Find where the given text appears and provide that cell's center as [X, Y] coordinate. 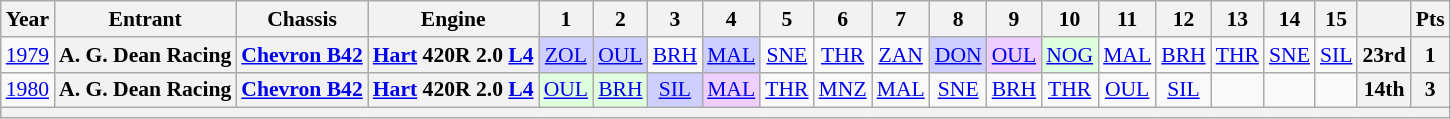
2 [620, 19]
Engine [454, 19]
11 [1127, 19]
MNZ [843, 90]
7 [901, 19]
1979 [28, 55]
15 [1336, 19]
12 [1184, 19]
10 [1070, 19]
6 [843, 19]
ZAN [901, 55]
Year [28, 19]
DON [958, 55]
NOG [1070, 55]
Pts [1430, 19]
5 [786, 19]
23rd [1384, 55]
4 [731, 19]
8 [958, 19]
14th [1384, 90]
9 [1014, 19]
Chassis [302, 19]
14 [1290, 19]
Entrant [145, 19]
ZOL [566, 55]
1980 [28, 90]
13 [1238, 19]
